Return the (x, y) coordinate for the center point of the cell that contains the specified text.  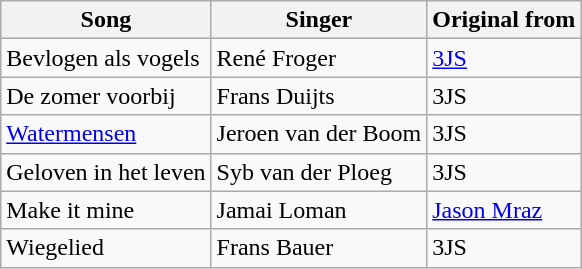
Syb van der Ploeg (319, 172)
Geloven in het leven (106, 172)
René Froger (319, 58)
Singer (319, 20)
Watermensen (106, 134)
Song (106, 20)
Jeroen van der Boom (319, 134)
Jason Mraz (504, 210)
Make it mine (106, 210)
Frans Duijts (319, 96)
De zomer voorbij (106, 96)
Wiegelied (106, 248)
Original from (504, 20)
Bevlogen als vogels (106, 58)
Frans Bauer (319, 248)
Jamai Loman (319, 210)
